Extract the [x, y] coordinate from the center of the cell holding the provided text.  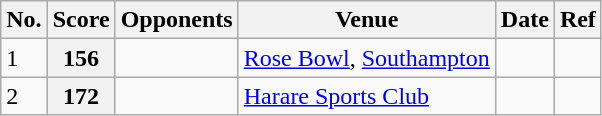
156 [81, 58]
Opponents [176, 20]
2 [24, 96]
1 [24, 58]
Venue [366, 20]
Date [524, 20]
No. [24, 20]
Score [81, 20]
172 [81, 96]
Harare Sports Club [366, 96]
Ref [578, 20]
Rose Bowl, Southampton [366, 58]
